Detect which cell encompasses the target text, then output its (x, y) center coordinate. 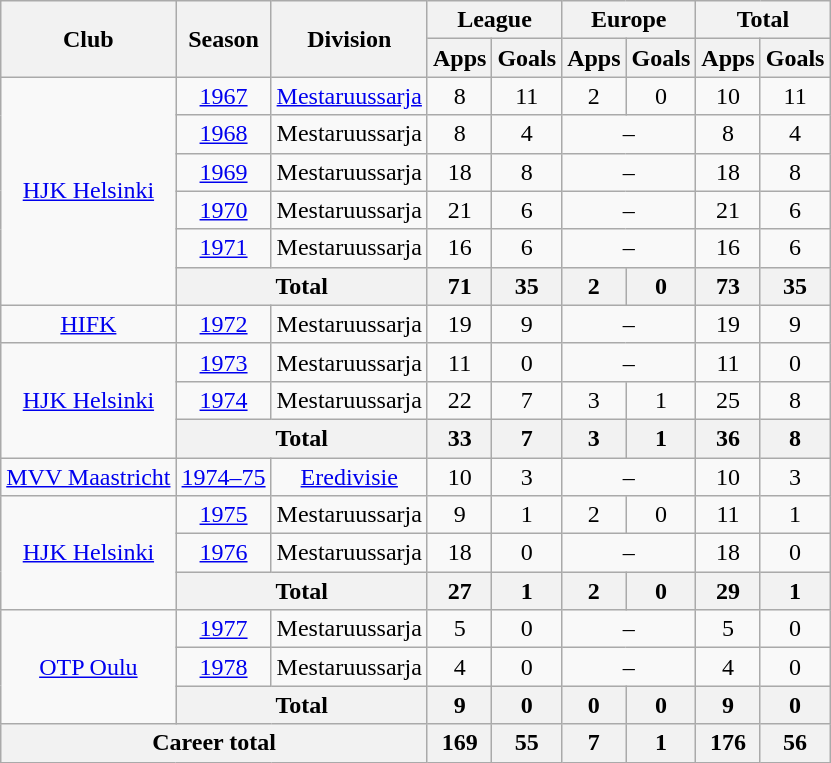
1968 (224, 134)
27 (459, 591)
Eredivisie (349, 477)
176 (728, 743)
71 (459, 286)
1977 (224, 629)
Division (349, 39)
Season (224, 39)
1978 (224, 667)
1970 (224, 210)
55 (527, 743)
1976 (224, 553)
56 (795, 743)
1973 (224, 362)
1975 (224, 515)
1969 (224, 172)
169 (459, 743)
MVV Maastricht (88, 477)
1967 (224, 96)
29 (728, 591)
73 (728, 286)
OTP Oulu (88, 667)
Europe (629, 20)
22 (459, 400)
1971 (224, 248)
Career total (214, 743)
36 (728, 438)
1974 (224, 400)
1972 (224, 324)
HIFK (88, 324)
25 (728, 400)
Club (88, 39)
League (494, 20)
1974–75 (224, 477)
33 (459, 438)
